Identify which cell holds the provided text, then report its [x, y] central coordinate. 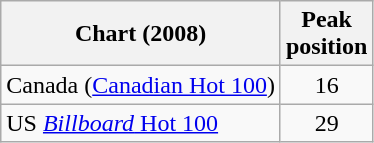
16 [326, 85]
29 [326, 123]
Canada (Canadian Hot 100) [141, 85]
US Billboard Hot 100 [141, 123]
Chart (2008) [141, 34]
Peak position [326, 34]
